Scan for the cell matching the given text and deliver its (X, Y) coordinate at center. 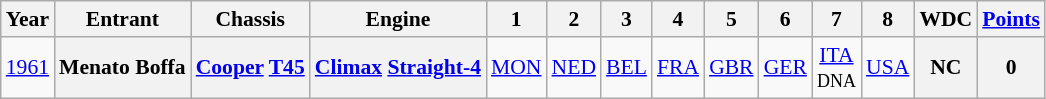
2 (574, 19)
4 (678, 19)
3 (626, 19)
Engine (398, 19)
Points (1011, 19)
NED (574, 68)
7 (836, 19)
Menato Boffa (122, 68)
5 (732, 19)
Chassis (250, 19)
Cooper T45 (250, 68)
GER (786, 68)
Climax Straight-4 (398, 68)
1 (516, 19)
USA (888, 68)
GBR (732, 68)
FRA (678, 68)
1961 (28, 68)
8 (888, 19)
Entrant (122, 19)
MON (516, 68)
NC (946, 68)
ITADNA (836, 68)
0 (1011, 68)
WDC (946, 19)
Year (28, 19)
BEL (626, 68)
6 (786, 19)
